Capture the cell that displays the provided text and extract its (x, y) central coordinate. 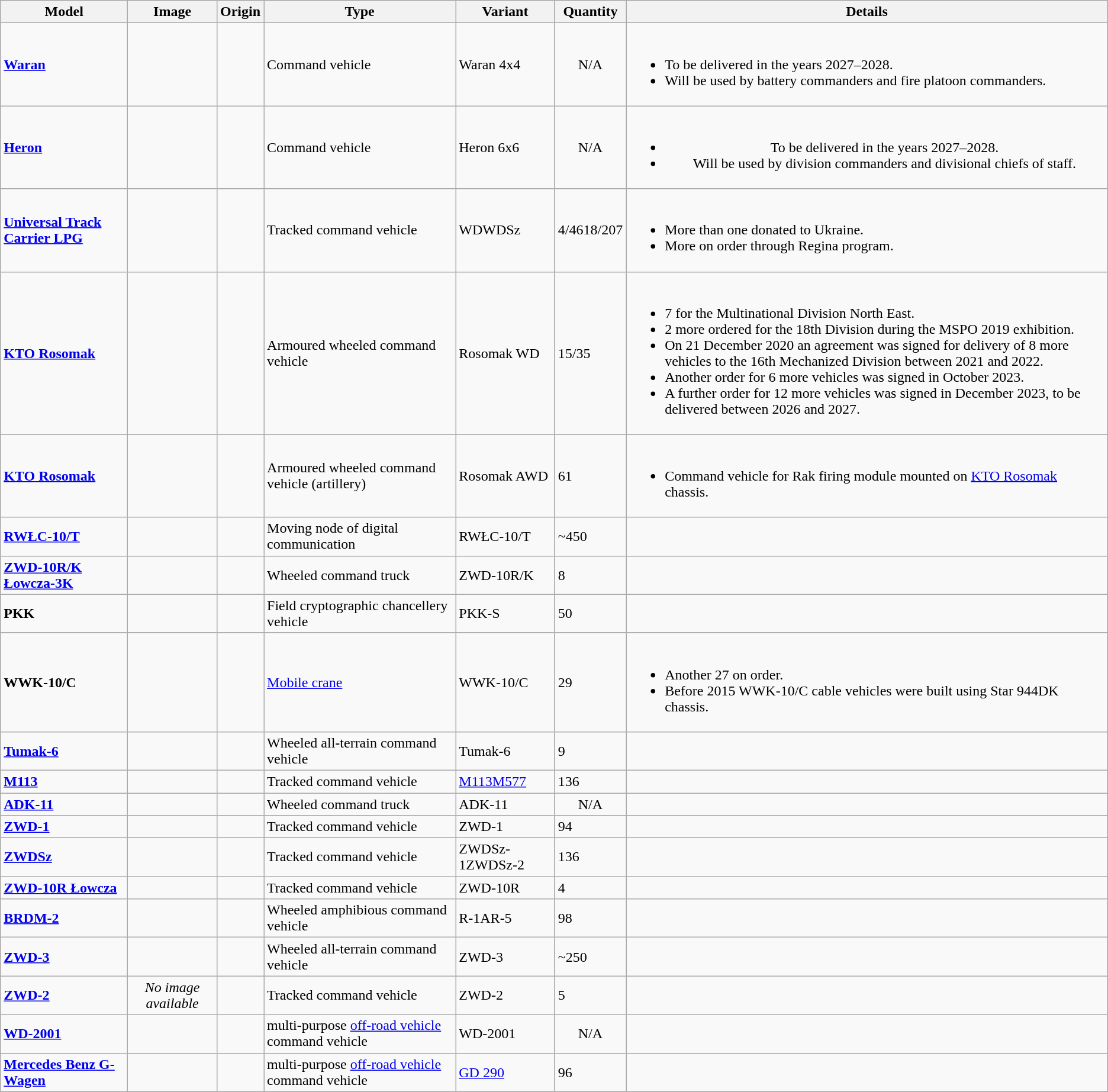
Mobile crane (360, 682)
Armoured wheeled command vehicle (artillery) (360, 476)
Mercedes Benz G-Wagen (64, 1072)
61 (590, 476)
4/4618/207 (590, 230)
Command vehicle for Rak firing module mounted on KTO Rosomak chassis. (867, 476)
Model (64, 12)
8 (590, 575)
4 (590, 888)
ZWD-10R/K (505, 575)
Heron 6x6 (505, 147)
Details (867, 12)
ZWDSz-1ZWDSz-2 (505, 857)
Type (360, 12)
R-1AR-5 (505, 919)
To be delivered in the years 2027–2028.Will be used by division commanders and divisional chiefs of staff. (867, 147)
PKK (64, 613)
Heron (64, 147)
ZWD-10R Łowcza (64, 888)
15/35 (590, 353)
ZWD-10R (505, 888)
More than one donated to Ukraine.More on order through Regina program. (867, 230)
To be delivered in the years 2027–2028.Will be used by battery commanders and fire platoon commanders. (867, 65)
9 (590, 750)
PKK-S (505, 613)
Quantity (590, 12)
ZWDSz (64, 857)
Image (173, 12)
M113M577 (505, 781)
50 (590, 613)
Another 27 on order.Before 2015 WWK-10/C cable vehicles were built using Star 944DK chassis. (867, 682)
Field cryptographic chancellery vehicle (360, 613)
Moving node of digital communication (360, 536)
29 (590, 682)
GD 290 (505, 1072)
Variant (505, 12)
ZWD-10R/K Łowcza-3K (64, 575)
96 (590, 1072)
Waran (64, 65)
Rosomak AWD (505, 476)
M113 (64, 781)
WDWDSz (505, 230)
~250 (590, 956)
BRDM-2 (64, 919)
Waran 4x4 (505, 65)
Universal Track Carrier LPG (64, 230)
98 (590, 919)
5 (590, 996)
Armoured wheeled command vehicle (360, 353)
94 (590, 827)
Origin (240, 12)
Rosomak WD (505, 353)
~450 (590, 536)
Wheeled amphibious command vehicle (360, 919)
No image available (173, 996)
